Identify which cell holds the provided text, then report its (x, y) central coordinate. 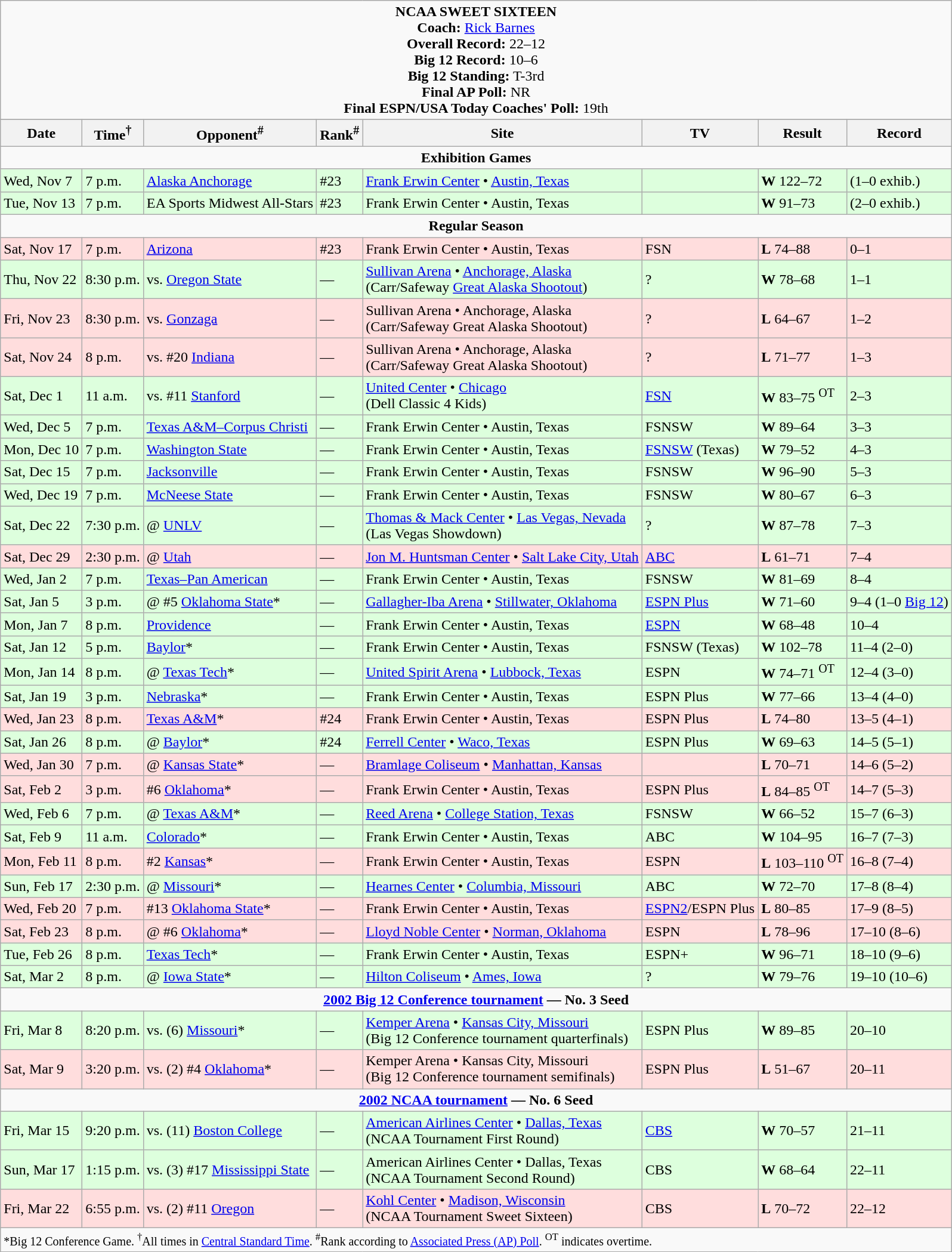
Gallagher-Iba Arena • Stillwater, Oklahoma (502, 602)
Regular Season (476, 226)
Wed, Dec 5 (42, 427)
Site (502, 134)
#2 Kansas* (230, 862)
Exhibition Games (476, 158)
#6 Oklahoma* (230, 789)
W 87–78 (803, 525)
9:20 p.m. (113, 1130)
Mon, Jan 14 (42, 672)
W 68–64 (803, 1170)
14–7 (5–3) (900, 789)
@ #6 Oklahoma* (230, 932)
vs. (3) #17 Mississippi State (230, 1170)
Sat, Dec 1 (42, 396)
@ Iowa State* (230, 977)
@ Utah (230, 556)
Time† (113, 134)
16–8 (7–4) (900, 862)
Wed, Dec 19 (42, 495)
W 78–68 (803, 279)
@ Baylor* (230, 742)
Sat, Jan 12 (42, 647)
Ferrell Center • Waco, Texas (502, 742)
vs. (2) #4 Oklahoma* (230, 1069)
Tue, Nov 13 (42, 203)
19–10 (10–6) (900, 977)
Date (42, 134)
Providence (230, 624)
17–9 (8–5) (900, 909)
Fri, Mar 15 (42, 1130)
Sat, Dec 29 (42, 556)
@ #5 Oklahoma State* (230, 602)
18–10 (9–6) (900, 954)
L 74–80 (803, 719)
Sat, Mar 2 (42, 977)
W 89–85 (803, 1030)
Colorado* (230, 837)
Mon, Feb 11 (42, 862)
13–4 (4–0) (900, 696)
W 83–75 OT (803, 396)
W 71–60 (803, 602)
ESPN2/ESPN Plus (700, 909)
Wed, Feb 6 (42, 814)
Jon M. Huntsman Center • Salt Lake City, Utah (502, 556)
Bramlage Coliseum • Manhattan, Kansas (502, 764)
Kemper Arena • Kansas City, Missouri(Big 12 Conference tournament semifinals) (502, 1069)
Sat, Nov 17 (42, 249)
L 51–67 (803, 1069)
17–8 (8–4) (900, 886)
W 72–70 (803, 886)
Mon, Jan 7 (42, 624)
Thu, Nov 22 (42, 279)
Rank# (340, 134)
Opponent# (230, 134)
vs. (11) Boston College (230, 1130)
United Center • Chicago(Dell Classic 4 Kids) (502, 396)
L 71–77 (803, 357)
6–3 (900, 495)
vs. #11 Stanford (230, 396)
14–6 (5–2) (900, 764)
Washington State (230, 449)
W 96–90 (803, 472)
Hilton Coliseum • Ames, Iowa (502, 977)
2002 Big 12 Conference tournament — No. 3 Seed (476, 1000)
@ UNLV (230, 525)
3–3 (900, 427)
7–4 (900, 556)
L 84–85 OT (803, 789)
21–11 (900, 1130)
20–10 (900, 1030)
American Airlines Center • Dallas, Texas(NCAA Tournament Second Round) (502, 1170)
@ Missouri* (230, 886)
Wed, Nov 7 (42, 180)
5–3 (900, 472)
11–4 (2–0) (900, 647)
22–12 (900, 1208)
Wed, Feb 20 (42, 909)
7:30 p.m. (113, 525)
Sat, Feb 23 (42, 932)
Arizona (230, 249)
13–5 (4–1) (900, 719)
15–7 (6–3) (900, 814)
Sat, Dec 22 (42, 525)
Alaska Anchorage (230, 180)
3:20 p.m. (113, 1069)
Sat, Dec 15 (42, 472)
4–3 (900, 449)
*Big 12 Conference Game. †All times in Central Standard Time. #Rank according to Associated Press (AP) Poll. OT indicates overtime. (476, 1239)
Wed, Jan 30 (42, 764)
Jacksonville (230, 472)
vs. (2) #11 Oregon (230, 1208)
(2–0 exhib.) (900, 203)
W 81–69 (803, 579)
L 78–96 (803, 932)
14–5 (5–1) (900, 742)
Thomas & Mack Center • Las Vegas, Nevada(Las Vegas Showdown) (502, 525)
L 80–85 (803, 909)
L 64–67 (803, 319)
L 103–110 OT (803, 862)
@ Kansas State* (230, 764)
1:15 p.m. (113, 1170)
Fri, Mar 22 (42, 1208)
W 77–66 (803, 696)
Lloyd Noble Center • Norman, Oklahoma (502, 932)
Nebraska* (230, 696)
8:20 p.m. (113, 1030)
W 91–73 (803, 203)
Result (803, 134)
12–4 (3–0) (900, 672)
@ Texas Tech* (230, 672)
Texas A&M–Corpus Christi (230, 427)
Texas–Pan American (230, 579)
Baylor* (230, 647)
W 70–57 (803, 1130)
W 89–64 (803, 427)
W 79–76 (803, 977)
Reed Arena • College Station, Texas (502, 814)
W 74–71 OT (803, 672)
5 p.m. (113, 647)
(1–0 exhib.) (900, 180)
Record (900, 134)
vs. (6) Missouri* (230, 1030)
Kohl Center • Madison, Wisconsin(NCAA Tournament Sweet Sixteen) (502, 1208)
United Spirit Arena • Lubbock, Texas (502, 672)
1–3 (900, 357)
W 69–63 (803, 742)
vs. Oregon State (230, 279)
W 79–52 (803, 449)
L 70–72 (803, 1208)
Sat, Jan 26 (42, 742)
vs. Gonzaga (230, 319)
@ Texas A&M* (230, 814)
Texas Tech* (230, 954)
Fri, Nov 23 (42, 319)
Kemper Arena • Kansas City, Missouri(Big 12 Conference tournament quarterfinals) (502, 1030)
L 74–88 (803, 249)
6:55 p.m. (113, 1208)
vs. #20 Indiana (230, 357)
W 102–78 (803, 647)
W 66–52 (803, 814)
McNeese State (230, 495)
W 96–71 (803, 954)
10–4 (900, 624)
Sat, Mar 9 (42, 1069)
22–11 (900, 1170)
W 104–95 (803, 837)
L 61–71 (803, 556)
Mon, Dec 10 (42, 449)
2–3 (900, 396)
20–11 (900, 1069)
EA Sports Midwest All-Stars (230, 203)
Sat, Jan 19 (42, 696)
Sat, Jan 5 (42, 602)
7–3 (900, 525)
W 68–48 (803, 624)
9–4 (1–0 Big 12) (900, 602)
#13 Oklahoma State* (230, 909)
Texas A&M* (230, 719)
Wed, Jan 23 (42, 719)
Sat, Feb 2 (42, 789)
17–10 (8–6) (900, 932)
8–4 (900, 579)
Hearnes Center • Columbia, Missouri (502, 886)
0–1 (900, 249)
ESPN+ (700, 954)
Sun, Feb 17 (42, 886)
Tue, Feb 26 (42, 954)
Sat, Feb 9 (42, 837)
TV (700, 134)
Sat, Nov 24 (42, 357)
W 122–72 (803, 180)
American Airlines Center • Dallas, Texas(NCAA Tournament First Round) (502, 1130)
Fri, Mar 8 (42, 1030)
1–1 (900, 279)
Wed, Jan 2 (42, 579)
L 70–71 (803, 764)
1–2 (900, 319)
W 80–67 (803, 495)
16–7 (7–3) (900, 837)
Sun, Mar 17 (42, 1170)
2002 NCAA tournament — No. 6 Seed (476, 1100)
